For the text-containing cell, return its midpoint in [x, y] coordinate format. 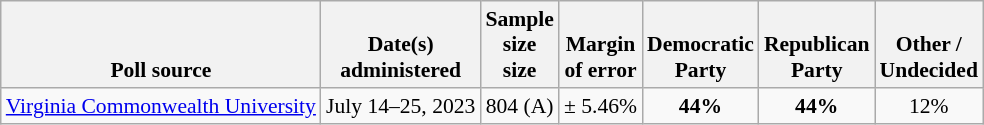
Virginia Commonwealth University [161, 106]
DemocraticParty [700, 44]
July 14–25, 2023 [400, 106]
RepublicanParty [817, 44]
12% [929, 106]
Poll source [161, 44]
± 5.46% [600, 106]
Date(s)administered [400, 44]
Samplesizesize [519, 44]
Other /Undecided [929, 44]
804 (A) [519, 106]
Marginof error [600, 44]
